Detect which cell encompasses the target text, then output its (x, y) center coordinate. 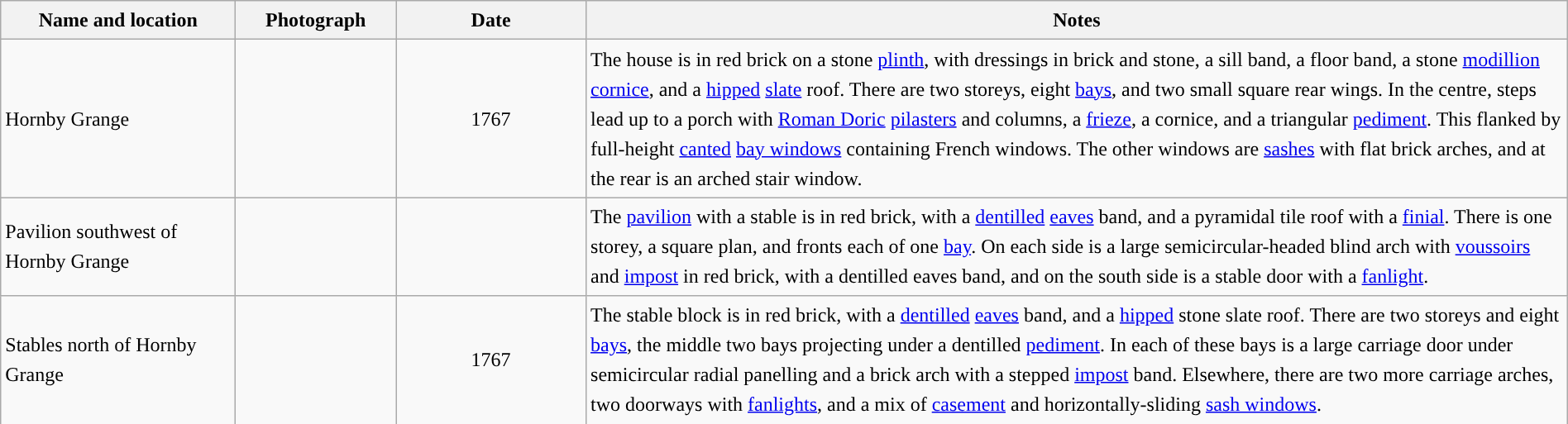
Name and location (118, 20)
Date (491, 20)
Stables north of Hornby Grange (118, 360)
Hornby Grange (118, 119)
Notes (1077, 20)
Photograph (316, 20)
Pavilion southwest of Hornby Grange (118, 246)
